Search for the cell housing the specified text and yield its (x, y) center coordinate. 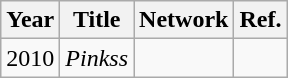
2010 (30, 58)
Network (184, 20)
Ref. (260, 20)
Pinkss (97, 58)
Title (97, 20)
Year (30, 20)
